Locate the cell with the specified text and output its (x, y) center coordinate. 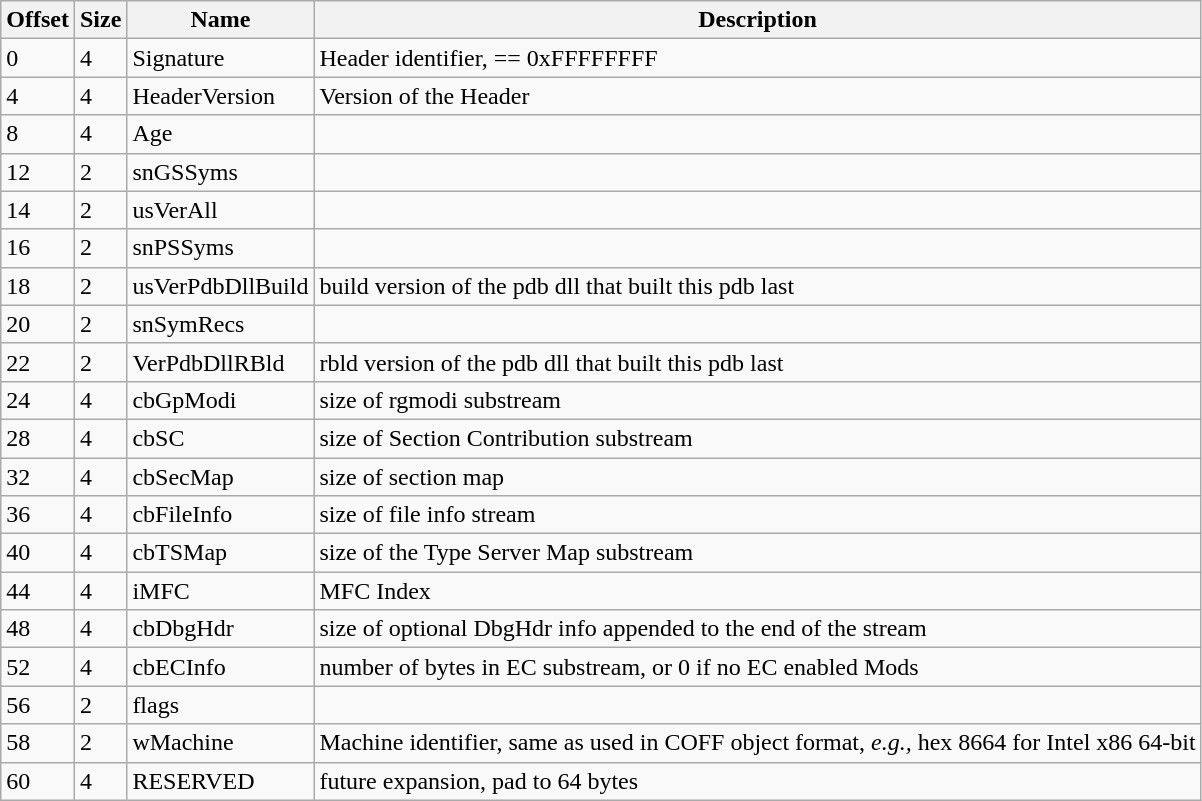
future expansion, pad to 64 bytes (758, 781)
size of optional DbgHdr info appended to the end of the stream (758, 629)
Size (100, 20)
56 (38, 705)
iMFC (220, 591)
cbSecMap (220, 477)
usVerAll (220, 210)
cbSC (220, 438)
Signature (220, 58)
Description (758, 20)
size of Section Contribution substream (758, 438)
52 (38, 667)
8 (38, 134)
Machine identifier, same as used in COFF object format, e.g., hex 8664 for Intel x86 64-bit (758, 743)
VerPdbDllRBld (220, 362)
size of the Type Server Map substream (758, 553)
snGSSyms (220, 172)
24 (38, 400)
cbTSMap (220, 553)
Age (220, 134)
18 (38, 286)
28 (38, 438)
HeaderVersion (220, 96)
size of rgmodi substream (758, 400)
48 (38, 629)
wMachine (220, 743)
60 (38, 781)
MFC Index (758, 591)
12 (38, 172)
20 (38, 324)
usVerPdbDllBuild (220, 286)
44 (38, 591)
cbECInfo (220, 667)
40 (38, 553)
size of file info stream (758, 515)
22 (38, 362)
build version of the pdb dll that built this pdb last (758, 286)
rbld version of the pdb dll that built this pdb last (758, 362)
58 (38, 743)
32 (38, 477)
Header identifier, == 0xFFFFFFFF (758, 58)
36 (38, 515)
cbDbgHdr (220, 629)
14 (38, 210)
snPSSyms (220, 248)
cbFileInfo (220, 515)
16 (38, 248)
Offset (38, 20)
Version of the Header (758, 96)
size of section map (758, 477)
cbGpModi (220, 400)
number of bytes in EC substream, or 0 if no EC enabled Mods (758, 667)
RESERVED (220, 781)
flags (220, 705)
snSymRecs (220, 324)
Name (220, 20)
0 (38, 58)
